Determine the [x, y] coordinate at the center of the cell enclosing the given text.  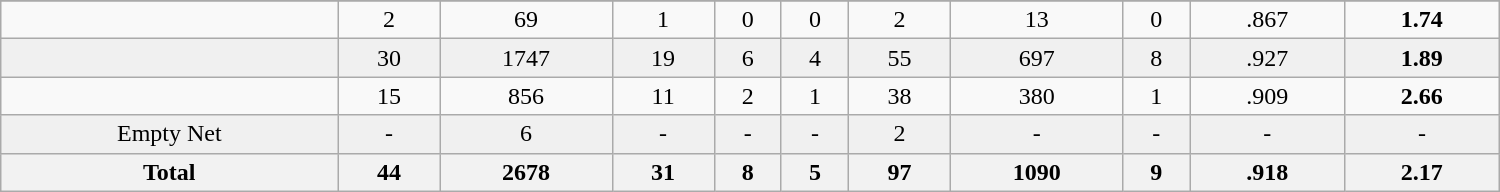
380 [1037, 96]
5 [814, 172]
.867 [1268, 20]
1.89 [1422, 58]
Total [170, 172]
.927 [1268, 58]
2.17 [1422, 172]
30 [389, 58]
1090 [1037, 172]
31 [663, 172]
1.74 [1422, 20]
2678 [526, 172]
1747 [526, 58]
.909 [1268, 96]
4 [814, 58]
97 [900, 172]
.918 [1268, 172]
2.66 [1422, 96]
856 [526, 96]
Empty Net [170, 134]
19 [663, 58]
697 [1037, 58]
11 [663, 96]
69 [526, 20]
13 [1037, 20]
38 [900, 96]
55 [900, 58]
15 [389, 96]
9 [1156, 172]
44 [389, 172]
